Provide the [X, Y] coordinate of the cell's center where the given text is located.  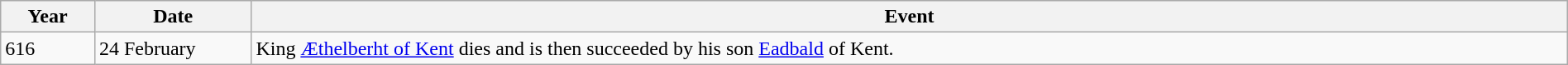
Date [172, 17]
Event [910, 17]
Year [48, 17]
616 [48, 48]
24 February [172, 48]
King Æthelberht of Kent dies and is then succeeded by his son Eadbald of Kent. [910, 48]
